Detect which cell encompasses the target text, then output its [X, Y] center coordinate. 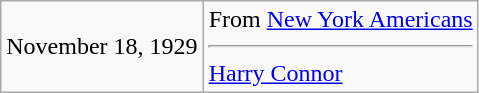
November 18, 1929 [102, 47]
From New York AmericansHarry Connor [340, 47]
